Return (X, Y) of the center of cell containing provided text 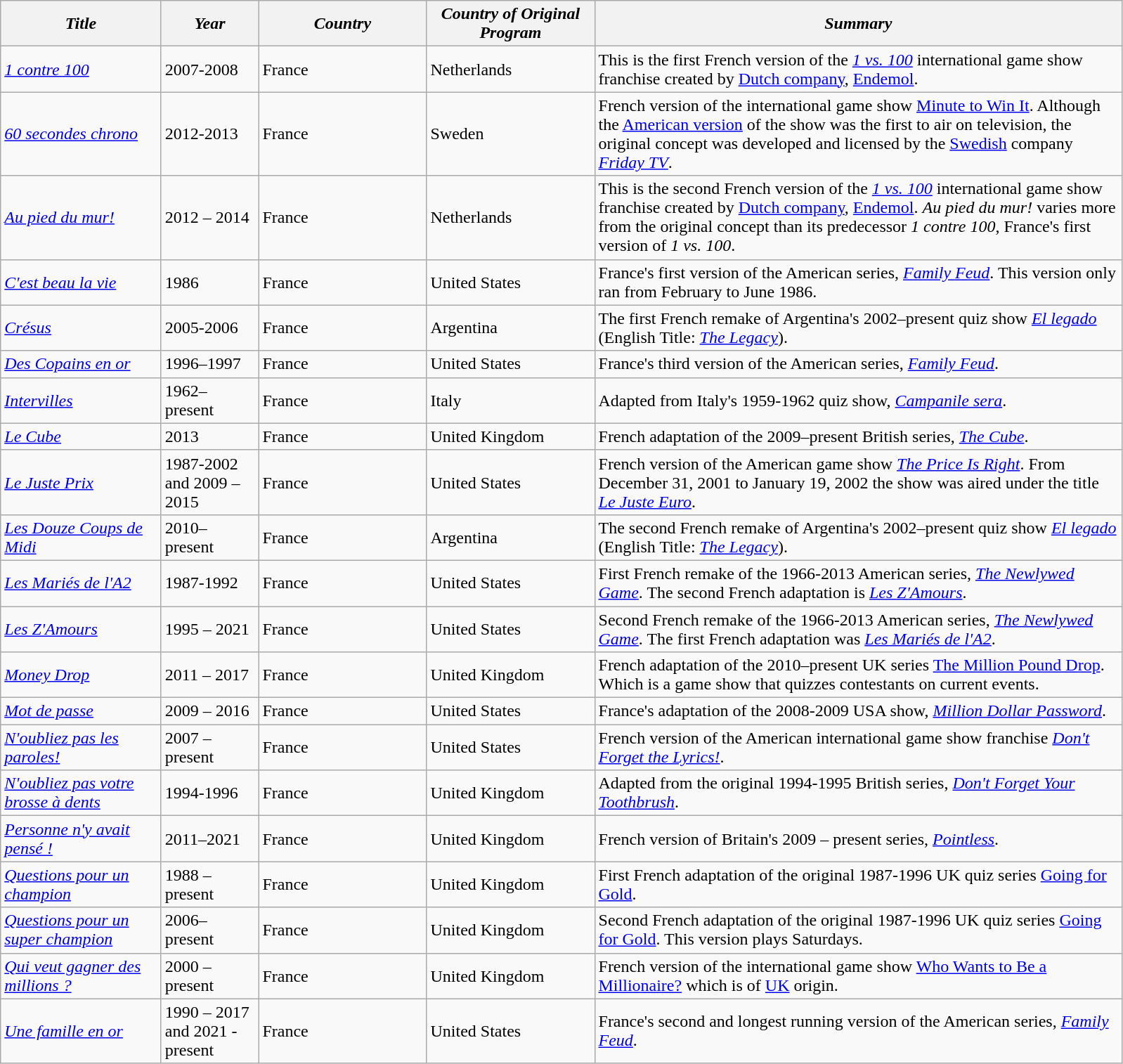
Second French remake of the 1966-2013 American series, The Newlywed Game. The first French adaptation was Les Mariés de l'A2. (859, 628)
1990 – 2017 and 2021 - present (209, 1031)
2010–present (209, 537)
2000 – present (209, 975)
2009 – 2016 (209, 711)
Mot de passe (82, 711)
1986 (209, 283)
2007 – present (209, 748)
1995 – 2021 (209, 628)
Personne n'y avait pensé ! (82, 839)
French version of the American international game show franchise Don't Forget the Lyrics!. (859, 748)
2011 – 2017 (209, 675)
2012 – 2014 (209, 218)
Second French adaptation of the original 1987-1996 UK quiz series Going for Gold. This version plays Saturdays. (859, 930)
1994-1996 (209, 793)
1996–1997 (209, 364)
1988 – present (209, 884)
France's second and longest running version of the American series, Family Feud. (859, 1031)
Country (343, 24)
1 contre 100 (82, 69)
Adapted from the original 1994-1995 British series, Don't Forget Your Toothbrush. (859, 793)
Adapted from Italy's 1959-1962 quiz show, Campanile sera. (859, 401)
France's third version of the American series, Family Feud. (859, 364)
First French remake of the 1966-2013 American series, The Newlywed Game. The second French adaptation is Les Z'Amours. (859, 583)
French adaptation of the 2009–present British series, The Cube. (859, 436)
2013 (209, 436)
Summary (859, 24)
Italy (510, 401)
C'est beau la vie (82, 283)
N'oubliez pas votre brosse à dents (82, 793)
First French adaptation of the original 1987-1996 UK quiz series Going for Gold. (859, 884)
Le Cube (82, 436)
France's first version of the American series, Family Feud. This version only ran from February to June 1986. (859, 283)
This is the first French version of the 1 vs. 100 international game show franchise created by Dutch company, Endemol. (859, 69)
Une famille en or (82, 1031)
Les Mariés de l'A2 (82, 583)
Questions pour un champion (82, 884)
Au pied du mur! (82, 218)
1962–present (209, 401)
French version of Britain's 2009 – present series, Pointless. (859, 839)
Qui veut gagner des millions ? (82, 975)
Country of Original Program (510, 24)
1987-2002 and 2009 – 2015 (209, 482)
France's adaptation of the 2008-2009 USA show, Million Dollar Password. (859, 711)
Questions pour un super champion (82, 930)
Les Douze Coups de Midi (82, 537)
Year (209, 24)
1987-1992 (209, 583)
French version of the international game show Who Wants to Be a Millionaire? which is of UK origin. (859, 975)
Sweden (510, 134)
N'oubliez pas les paroles! (82, 748)
2011–2021 (209, 839)
60 secondes chrono (82, 134)
The second French remake of Argentina's 2002–present quiz show El legado (English Title: The Legacy). (859, 537)
Le Juste Prix (82, 482)
2006–present (209, 930)
2012-2013 (209, 134)
2005-2006 (209, 327)
Money Drop (82, 675)
2007-2008 (209, 69)
Crésus (82, 327)
The first French remake of Argentina's 2002–present quiz show El legado (English Title: The Legacy). (859, 327)
Les Z'Amours (82, 628)
French adaptation of the 2010–present UK series The Million Pound Drop. Which is a game show that quizzes contestants on current events. (859, 675)
Title (82, 24)
Intervilles (82, 401)
Des Copains en or (82, 364)
